Extract the [x, y] coordinate from the center of the cell holding the provided text.  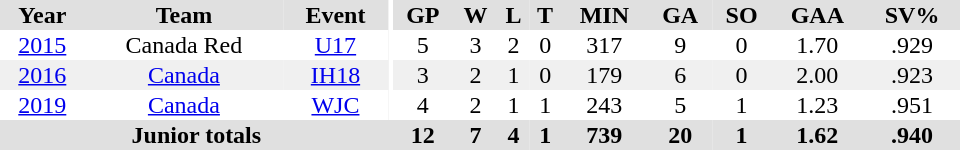
SV% [912, 15]
2015 [42, 45]
T [545, 15]
.929 [912, 45]
U17 [336, 45]
GP [423, 15]
6 [680, 75]
Event [336, 15]
GAA [818, 15]
.940 [912, 135]
IH18 [336, 75]
Team [184, 15]
SO [741, 15]
1.70 [818, 45]
.923 [912, 75]
W [476, 15]
Year [42, 15]
.951 [912, 105]
2.00 [818, 75]
20 [680, 135]
12 [423, 135]
739 [604, 135]
L [514, 15]
243 [604, 105]
GA [680, 15]
MIN [604, 15]
1.23 [818, 105]
2016 [42, 75]
9 [680, 45]
7 [476, 135]
Junior totals [196, 135]
179 [604, 75]
2019 [42, 105]
Canada Red [184, 45]
317 [604, 45]
1.62 [818, 135]
WJC [336, 105]
